Output the [x, y] coordinate of the center of the cell containing the given text.  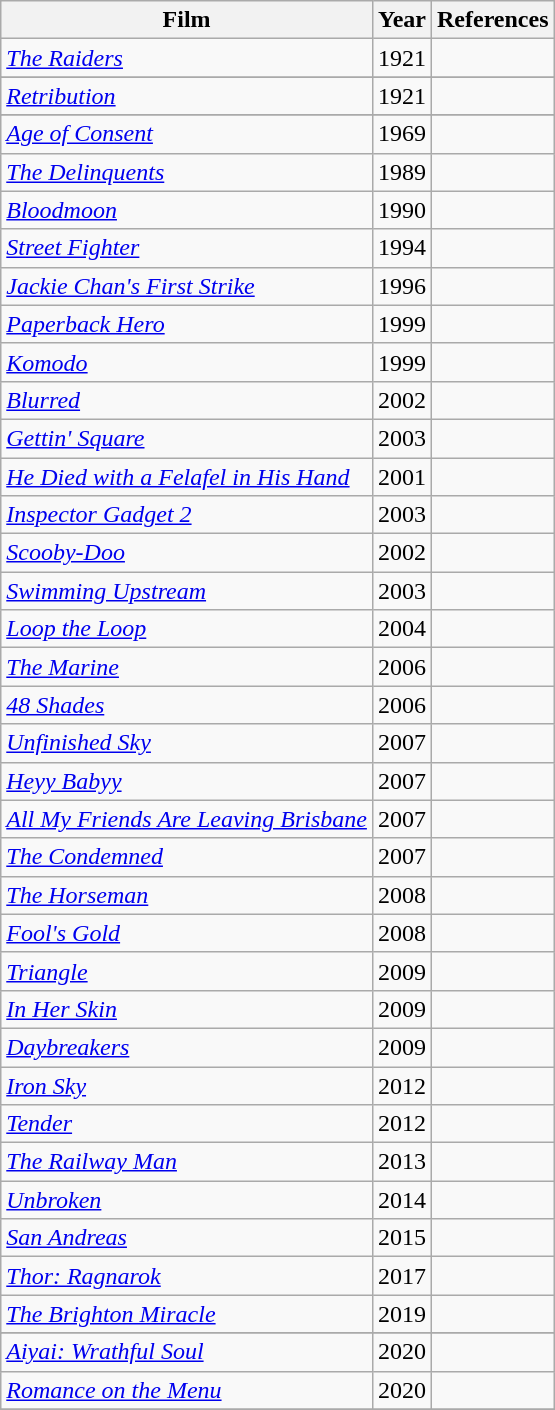
The Condemned [187, 857]
Aiyai: Wrathful Soul [187, 1352]
Triangle [187, 971]
Gettin' Square [187, 438]
Loop the Loop [187, 629]
Iron Sky [187, 1085]
Street Fighter [187, 248]
Retribution [187, 96]
2017 [402, 1276]
Paperback Hero [187, 324]
2015 [402, 1238]
Swimming Upstream [187, 591]
Bloodmoon [187, 210]
Unfinished Sky [187, 743]
The Railway Man [187, 1162]
Fool's Gold [187, 933]
The Horseman [187, 895]
The Delinquents [187, 172]
In Her Skin [187, 1009]
Jackie Chan's First Strike [187, 286]
2001 [402, 477]
Tender [187, 1124]
All My Friends Are Leaving Brisbane [187, 819]
2004 [402, 629]
References [492, 20]
1996 [402, 286]
Thor: Ragnarok [187, 1276]
2013 [402, 1162]
Age of Consent [187, 134]
2014 [402, 1200]
1990 [402, 210]
Year [402, 20]
Daybreakers [187, 1047]
1969 [402, 134]
Komodo [187, 362]
1989 [402, 172]
Heyy Babyy [187, 781]
Unbroken [187, 1200]
1994 [402, 248]
The Marine [187, 667]
2019 [402, 1314]
48 Shades [187, 705]
The Raiders [187, 58]
Inspector Gadget 2 [187, 515]
San Andreas [187, 1238]
Scooby-Doo [187, 553]
Romance on the Menu [187, 1390]
Blurred [187, 400]
He Died with a Felafel in His Hand [187, 477]
The Brighton Miracle [187, 1314]
Film [187, 20]
